Return the [X, Y] coordinate for the center point of the cell that contains the specified text.  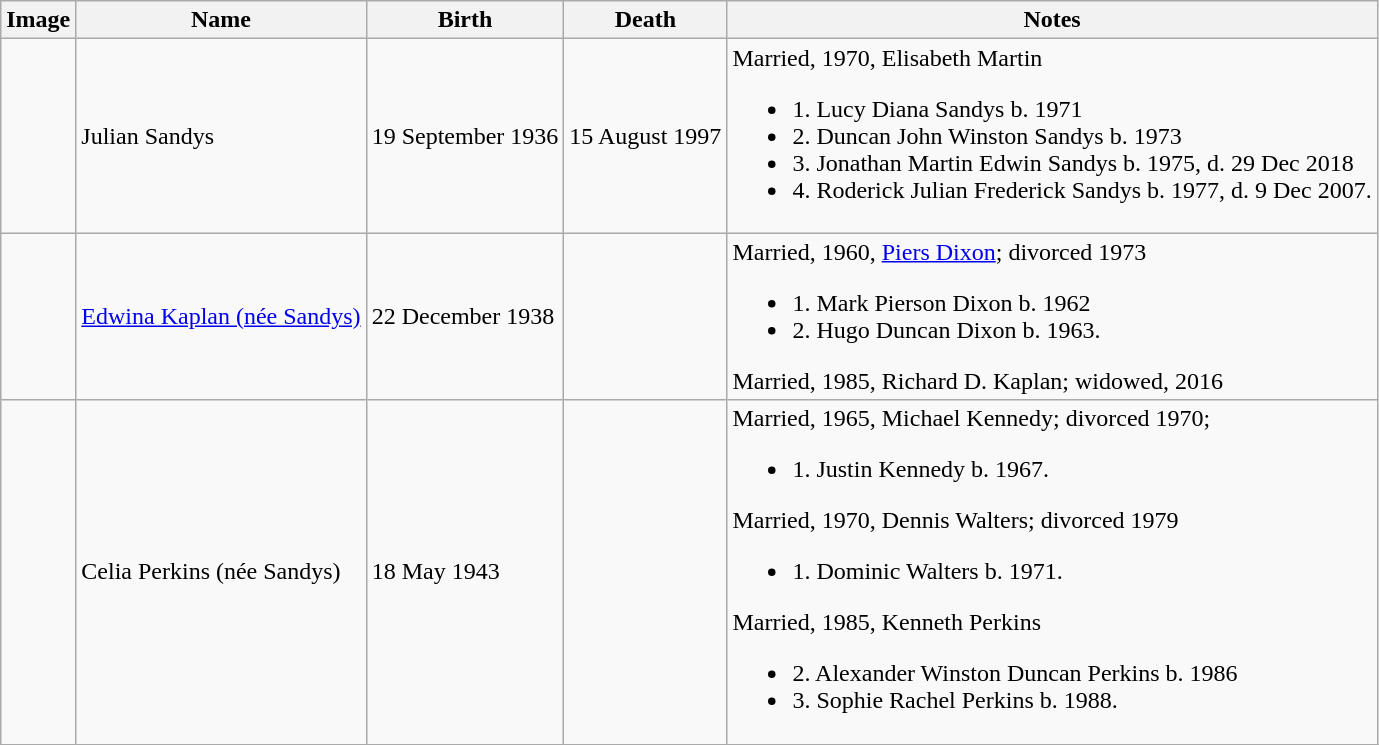
Julian Sandys [221, 136]
Notes [1052, 20]
Edwina Kaplan (née Sandys) [221, 316]
Birth [465, 20]
Married, 1960, Piers Dixon; divorced 19731. Mark Pierson Dixon b. 19622. Hugo Duncan Dixon b. 1963.Married, 1985, Richard D. Kaplan; widowed, 2016 [1052, 316]
Death [646, 20]
18 May 1943 [465, 572]
15 August 1997 [646, 136]
Name [221, 20]
Celia Perkins (née Sandys) [221, 572]
Image [38, 20]
22 December 1938 [465, 316]
19 September 1936 [465, 136]
